Output the (X, Y) coordinate of the center of the cell containing the given text.  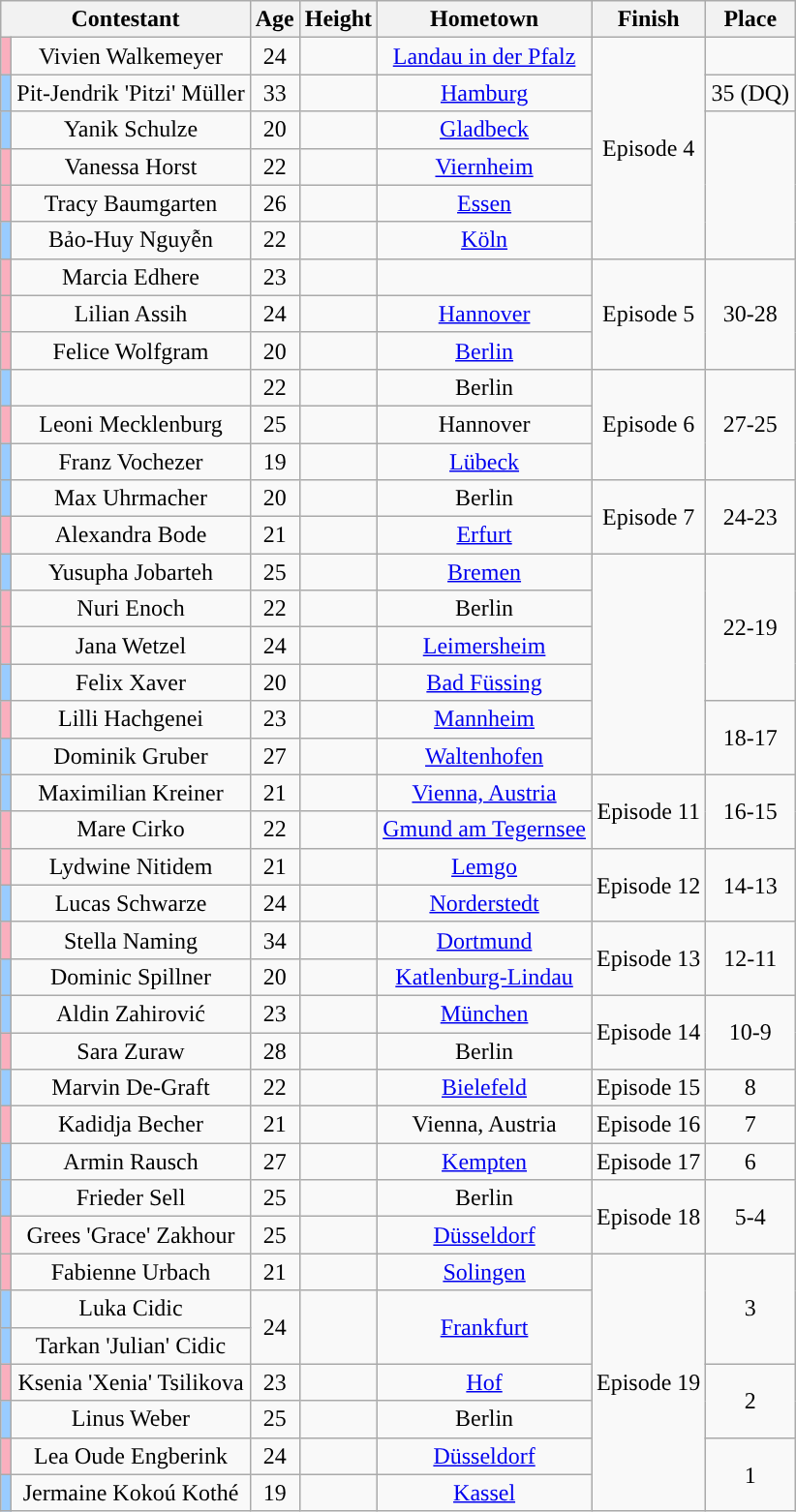
5-4 (750, 1217)
Episode 5 (648, 314)
Episode 19 (648, 1382)
Maximilian Kreiner (131, 793)
28 (275, 1050)
10-9 (750, 1032)
1 (750, 1474)
Episode 4 (648, 148)
Hamburg (484, 93)
Dominik Gruber (131, 756)
Luka Cidic (131, 1309)
Grees 'Grace' Zakhour (131, 1235)
Episode 18 (648, 1217)
Place (750, 19)
Marcia Edhere (131, 277)
Yusupha Jobarteh (131, 572)
Lübeck (484, 462)
6 (750, 1162)
Lydwine Nitidem (131, 866)
Yanik Schulze (131, 130)
Sara Zuraw (131, 1050)
Dortmund (484, 940)
Height (338, 19)
Hometown (484, 19)
Lilli Hachgenei (131, 719)
Felix Xaver (131, 682)
Waltenhofen (484, 756)
Gladbeck (484, 130)
Nuri Enoch (131, 609)
Episode 6 (648, 424)
3 (750, 1309)
14-13 (750, 885)
Bad Füssing (484, 682)
Katlenburg-Lindau (484, 977)
Kassel (484, 1493)
33 (275, 93)
Leimersheim (484, 646)
22-19 (750, 627)
Tracy Baumgarten (131, 203)
Age (275, 19)
16-15 (750, 811)
26 (275, 203)
Bielefeld (484, 1088)
Gmund am Tegernsee (484, 830)
Dominic Spillner (131, 977)
Alexandra Bode (131, 535)
Ksenia 'Xenia' Tsilikova (131, 1382)
Armin Rausch (131, 1162)
Stella Naming (131, 940)
Viernheim (484, 166)
Felice Wolfgram (131, 350)
12-11 (750, 958)
Frieder Sell (131, 1198)
Lilian Assih (131, 314)
Jermaine Kokoú Kothé (131, 1493)
Episode 12 (648, 885)
Pit-Jendrik 'Pitzi' Müller (131, 93)
Hof (484, 1382)
Linus Weber (131, 1419)
Franz Vochezer (131, 462)
München (484, 1013)
27-25 (750, 424)
Max Uhrmacher (131, 499)
Episode 13 (648, 958)
Jana Wetzel (131, 646)
Vanessa Horst (131, 166)
Episode 11 (648, 811)
Bảo-Huy Nguyễn (131, 240)
Essen (484, 203)
Erfurt (484, 535)
35 (DQ) (750, 93)
Landau in der Pfalz (484, 56)
Episode 17 (648, 1162)
Norderstedt (484, 903)
Lea Oude Engberink (131, 1456)
Contestant (126, 19)
Episode 7 (648, 517)
Leoni Mecklenburg (131, 424)
8 (750, 1088)
Solingen (484, 1272)
Lucas Schwarze (131, 903)
Kadidja Becher (131, 1125)
Mare Cirko (131, 830)
24-23 (750, 517)
Frankfurt (484, 1327)
Episode 15 (648, 1088)
Lemgo (484, 866)
Tarkan 'Julian' Cidic (131, 1346)
18-17 (750, 738)
Kempten (484, 1162)
Episode 14 (648, 1032)
7 (750, 1125)
30-28 (750, 314)
Köln (484, 240)
Fabienne Urbach (131, 1272)
Episode 16 (648, 1125)
Bremen (484, 572)
Marvin De-Graft (131, 1088)
34 (275, 940)
Mannheim (484, 719)
2 (750, 1401)
Finish (648, 19)
Vivien Walkemeyer (131, 56)
Aldin Zahirović (131, 1013)
